Determine the [x, y] coordinate at the center of the cell enclosing the given text.  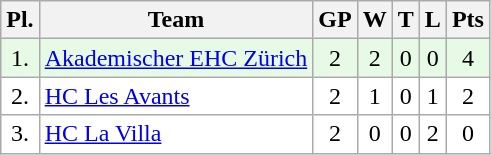
T [406, 20]
HC Les Avants [176, 96]
Team [176, 20]
1. [20, 58]
3. [20, 134]
HC La Villa [176, 134]
GP [335, 20]
Pl. [20, 20]
W [374, 20]
Pts [468, 20]
L [432, 20]
Akademischer EHC Zürich [176, 58]
4 [468, 58]
2. [20, 96]
